Scan for the cell matching the given text and deliver its (x, y) coordinate at center. 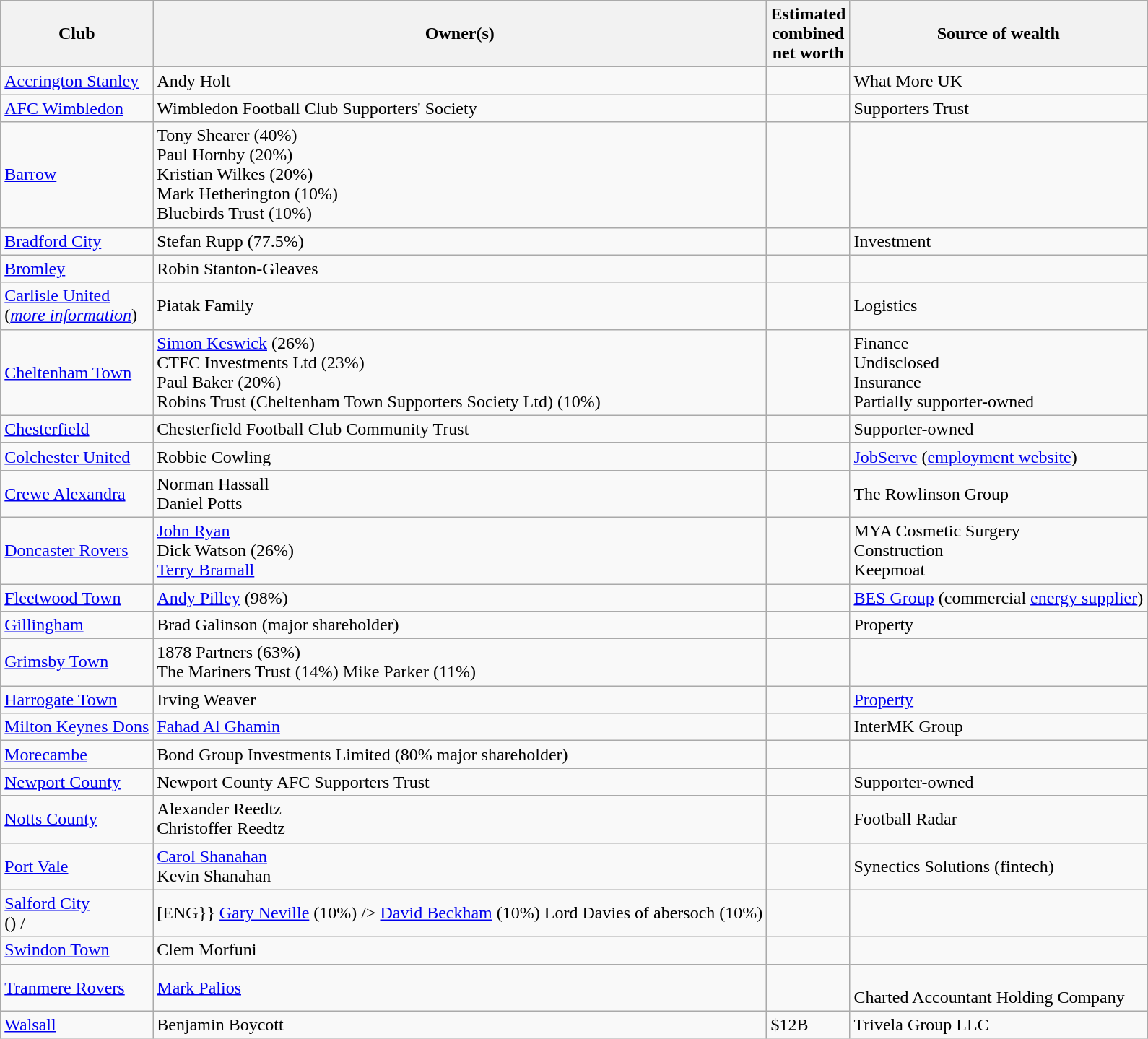
Swindon Town (77, 950)
Chesterfield Football Club Community Trust (460, 429)
Investment (999, 241)
Robbie Cowling (460, 456)
Bromley (77, 269)
Fleetwood Town (77, 597)
Bond Group Investments Limited (80% major shareholder) (460, 755)
Grimsby Town (77, 663)
Trivela Group LLC (999, 1025)
Doncaster Rovers (77, 550)
Tony Shearer (40%) Paul Hornby (20%) Kristian Wilkes (20%) Mark Hetherington (10%) Bluebirds Trust (10%) (460, 175)
InterMK Group (999, 727)
$12B (809, 1025)
AFC Wimbledon (77, 108)
Harrogate Town (77, 700)
Chesterfield (77, 429)
Accrington Stanley (77, 81)
1878 Partners (63%) The Mariners Trust (14%) Mike Parker (11%) (460, 663)
Port Vale (77, 866)
Bradford City (77, 241)
Synectics Solutions (fintech) (999, 866)
Alexander Reedtz Christoffer Reedtz (460, 819)
Source of wealth (999, 34)
Robin Stanton-Gleaves (460, 269)
The Rowlinson Group (999, 494)
JobServe (employment website) (999, 456)
Logistics (999, 306)
Norman Hassall Daniel Potts (460, 494)
Supporters Trust (999, 108)
Colchester United (77, 456)
Simon Keswick (26%) CTFC Investments Ltd (23%) Paul Baker (20%) Robins Trust (Cheltenham Town Supporters Society Ltd) (10%) (460, 373)
Wimbledon Football Club Supporters' Society (460, 108)
Milton Keynes Dons (77, 727)
Newport County (77, 782)
Gillingham (77, 625)
Andy Holt (460, 81)
Morecambe (77, 755)
Notts County (77, 819)
Fahad Al Ghamin (460, 727)
John Ryan Dick Watson (26%) Terry Bramall (460, 550)
Owner(s) (460, 34)
Club (77, 34)
Crewe Alexandra (77, 494)
Estimatedcombinednet worth (809, 34)
Piatak Family (460, 306)
Football Radar (999, 819)
MYA Cosmetic SurgeryConstructionKeepmoat (999, 550)
Mark Palios (460, 988)
Barrow (77, 175)
Tranmere Rovers (77, 988)
Andy Pilley (98%) (460, 597)
Irving Weaver (460, 700)
Brad Galinson (major shareholder) (460, 625)
Charted Accountant Holding Company (999, 988)
Stefan Rupp (77.5%) (460, 241)
FinanceUndisclosedInsurancePartially supporter-owned (999, 373)
BES Group (commercial energy supplier) (999, 597)
Clem Morfuni (460, 950)
Cheltenham Town (77, 373)
Carol Shanahan Kevin Shanahan (460, 866)
Walsall (77, 1025)
What More UK (999, 81)
Salford City() / (77, 913)
[ENG}} Gary Neville (10%) /> David Beckham (10%) Lord Davies of abersoch (10%) (460, 913)
Carlisle United(more information) (77, 306)
Newport County AFC Supporters Trust (460, 782)
Benjamin Boycott (460, 1025)
